Return the (X, Y) coordinate for the center point of the cell that contains the specified text.  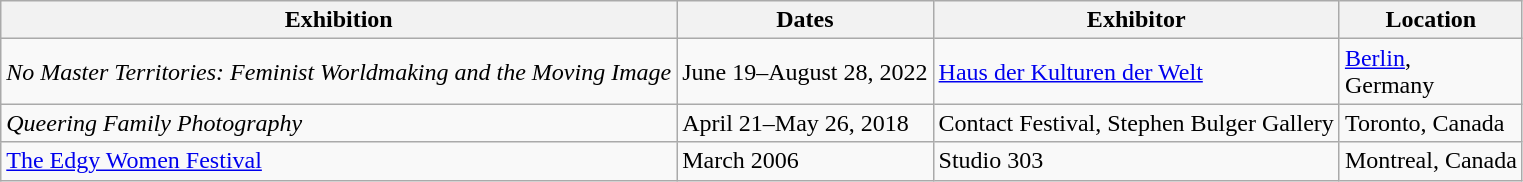
April 21–May 26, 2018 (805, 123)
Haus der Kulturen der Welt (1136, 72)
Queering Family Photography (339, 123)
Location (1430, 20)
Berlin,Germany (1430, 72)
June 19–August 28, 2022 (805, 72)
Studio 303 (1136, 161)
Toronto, Canada (1430, 123)
March 2006 (805, 161)
The Edgy Women Festival (339, 161)
Exhibition (339, 20)
No Master Territories: Feminist Worldmaking and the Moving Image (339, 72)
Dates (805, 20)
Montreal, Canada (1430, 161)
Contact Festival, Stephen Bulger Gallery (1136, 123)
Exhibitor (1136, 20)
